Locate the cell with the specified text and output its (X, Y) center coordinate. 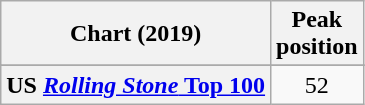
52 (317, 85)
Peakposition (317, 34)
Chart (2019) (136, 34)
US Rolling Stone Top 100 (136, 85)
